Detect which cell encompasses the target text, then output its (x, y) center coordinate. 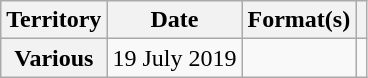
Date (174, 20)
Territory (54, 20)
Various (54, 58)
Format(s) (299, 20)
19 July 2019 (174, 58)
